Search for the cell housing the specified text and yield its (x, y) center coordinate. 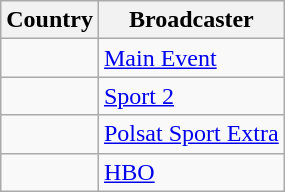
Country (50, 20)
Polsat Sport Extra (191, 134)
HBO (191, 172)
Broadcaster (191, 20)
Sport 2 (191, 96)
Main Event (191, 58)
